Return the (X, Y) coordinate for the center point of the cell that contains the specified text.  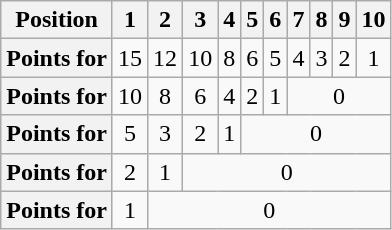
Position (57, 20)
9 (344, 20)
15 (130, 58)
12 (166, 58)
7 (298, 20)
